Pinpoint the cell where the given text exists, returning its (X, Y) midpoint coordinate. 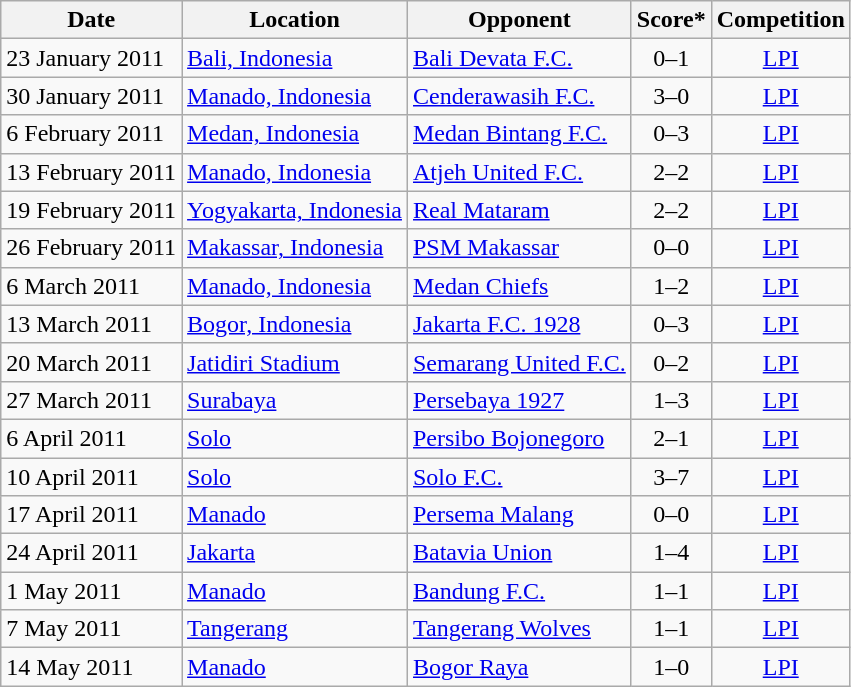
Competition (780, 20)
24 April 2011 (92, 553)
Surabaya (295, 400)
Batavia Union (519, 553)
Date (92, 20)
23 January 2011 (92, 58)
Bali Devata F.C. (519, 58)
2–1 (671, 438)
27 March 2011 (92, 400)
6 March 2011 (92, 286)
1–0 (671, 667)
Medan Chiefs (519, 286)
Persema Malang (519, 515)
20 March 2011 (92, 362)
Jatidiri Stadium (295, 362)
1 May 2011 (92, 591)
13 February 2011 (92, 172)
6 February 2011 (92, 134)
0–2 (671, 362)
Jakarta F.C. 1928 (519, 324)
Yogyakarta, Indonesia (295, 210)
Tangerang Wolves (519, 629)
1–3 (671, 400)
30 January 2011 (92, 96)
0–1 (671, 58)
Solo F.C. (519, 477)
13 March 2011 (92, 324)
7 May 2011 (92, 629)
Real Mataram (519, 210)
PSM Makassar (519, 248)
Medan, Indonesia (295, 134)
Medan Bintang F.C. (519, 134)
3–7 (671, 477)
3–0 (671, 96)
26 February 2011 (92, 248)
Makassar, Indonesia (295, 248)
Atjeh United F.C. (519, 172)
Opponent (519, 20)
Score* (671, 20)
Location (295, 20)
Persibo Bojonegoro (519, 438)
Semarang United F.C. (519, 362)
1–4 (671, 553)
Tangerang (295, 629)
Bali, Indonesia (295, 58)
19 February 2011 (92, 210)
17 April 2011 (92, 515)
6 April 2011 (92, 438)
Persebaya 1927 (519, 400)
Bogor Raya (519, 667)
14 May 2011 (92, 667)
Cenderawasih F.C. (519, 96)
Bogor, Indonesia (295, 324)
1–2 (671, 286)
Jakarta (295, 553)
10 April 2011 (92, 477)
Bandung F.C. (519, 591)
